Scan for the cell matching the given text and deliver its [x, y] coordinate at center. 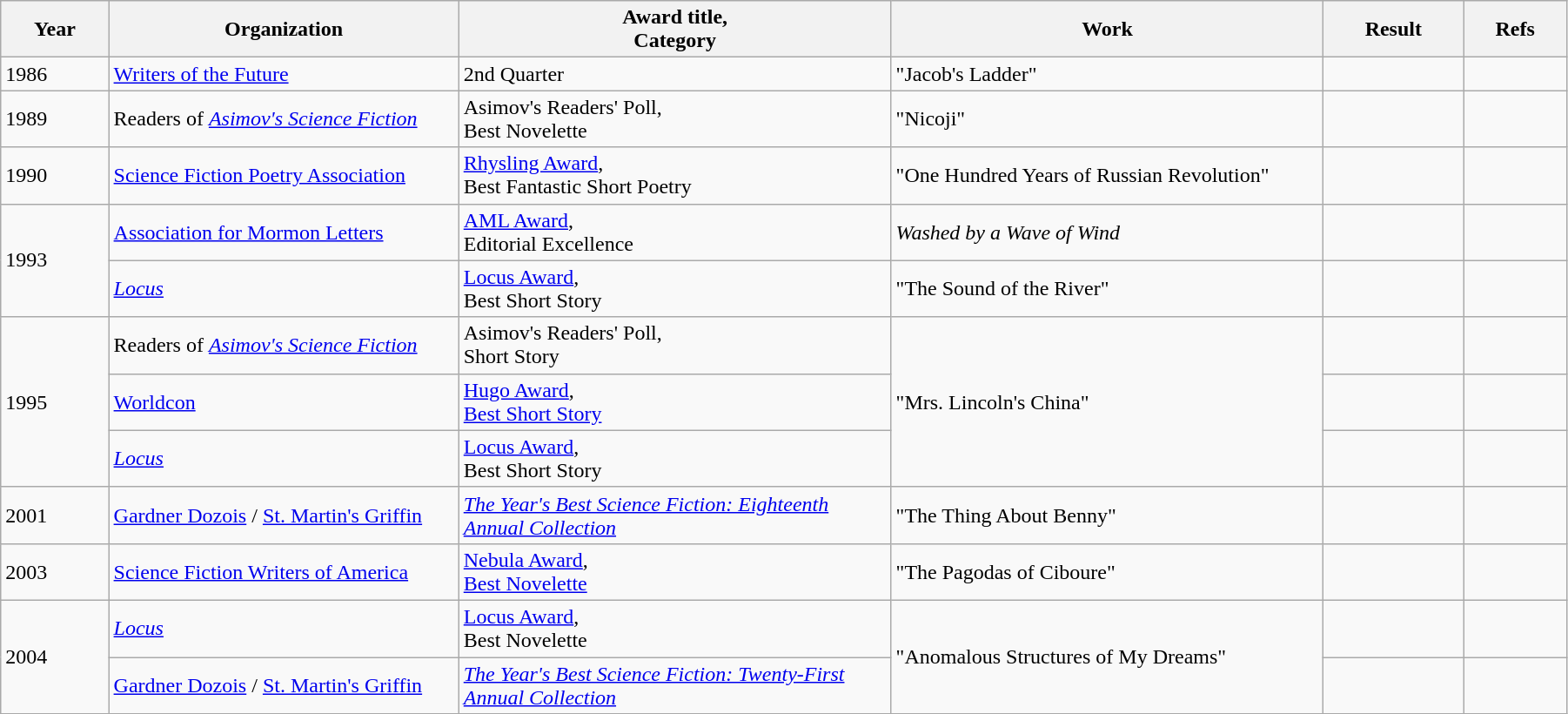
"The Sound of the River" [1107, 289]
Refs [1516, 30]
Writers of the Future [284, 74]
1995 [55, 402]
2nd Quarter [675, 74]
"The Pagodas of Ciboure" [1107, 571]
Result [1394, 30]
Worldcon [284, 402]
Science Fiction Poetry Association [284, 176]
1990 [55, 176]
Washed by a Wave of Wind [1107, 232]
2004 [55, 657]
Rhysling Award,Best Fantastic Short Poetry [675, 176]
2001 [55, 515]
Award title,Category [675, 30]
Organization [284, 30]
The Year's Best Science Fiction: Eighteenth Annual Collection [675, 515]
"Anomalous Structures of My Dreams" [1107, 657]
"Jacob's Ladder" [1107, 74]
AML Award,Editorial Excellence [675, 232]
The Year's Best Science Fiction: Twenty-First Annual Collection [675, 684]
1993 [55, 260]
Asimov's Readers' Poll,Best Novelette [675, 118]
"The Thing About Benny" [1107, 515]
"One Hundred Years of Russian Revolution" [1107, 176]
Association for Mormon Letters [284, 232]
Asimov's Readers' Poll,Short Story [675, 345]
Year [55, 30]
"Nicoji" [1107, 118]
2003 [55, 571]
Locus Award,Best Novelette [675, 629]
Nebula Award,Best Novelette [675, 571]
Hugo Award,Best Short Story [675, 402]
1989 [55, 118]
Science Fiction Writers of America [284, 571]
Work [1107, 30]
"Mrs. Lincoln's China" [1107, 402]
1986 [55, 74]
